Provide the [x, y] coordinate of the cell's center where the given text is located.  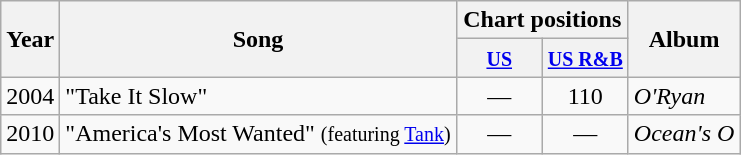
Album [684, 39]
2004 [30, 96]
"Take It Slow" [258, 96]
2010 [30, 134]
Year [30, 39]
"America's Most Wanted" (featuring Tank) [258, 134]
US R&B [585, 58]
O'Ryan [684, 96]
US [499, 58]
Chart positions [542, 20]
110 [585, 96]
Song [258, 39]
Ocean's O [684, 134]
